Locate the cell with the specified text and output its [x, y] center coordinate. 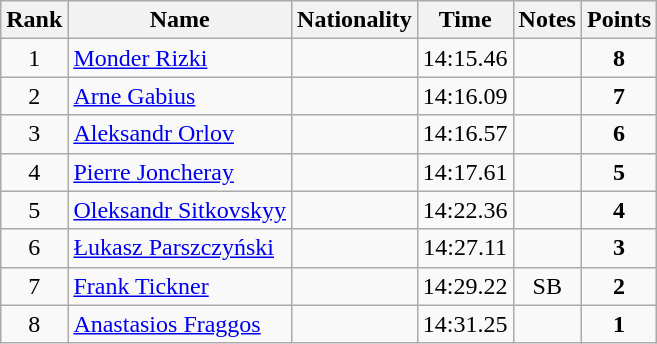
Rank [34, 20]
Oleksandr Sitkovskyy [180, 210]
14:17.61 [465, 172]
14:31.25 [465, 324]
Notes [547, 20]
Time [465, 20]
14:15.46 [465, 58]
SB [547, 286]
14:22.36 [465, 210]
Name [180, 20]
Aleksandr Orlov [180, 134]
Points [618, 20]
Pierre Joncheray [180, 172]
14:16.57 [465, 134]
Arne Gabius [180, 96]
14:29.22 [465, 286]
Łukasz Parszczyński [180, 248]
Anastasios Fraggos [180, 324]
14:16.09 [465, 96]
Nationality [355, 20]
Frank Tickner [180, 286]
Monder Rizki [180, 58]
14:27.11 [465, 248]
